Return the [X, Y] coordinate for the center point of the cell that contains the specified text.  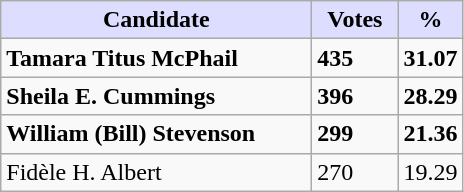
William (Bill) Stevenson [156, 134]
28.29 [430, 96]
Votes [355, 20]
435 [355, 58]
Fidèle H. Albert [156, 172]
% [430, 20]
Sheila E. Cummings [156, 96]
299 [355, 134]
21.36 [430, 134]
270 [355, 172]
396 [355, 96]
Tamara Titus McPhail [156, 58]
19.29 [430, 172]
Candidate [156, 20]
31.07 [430, 58]
